Search for the cell housing the specified text and yield its (X, Y) center coordinate. 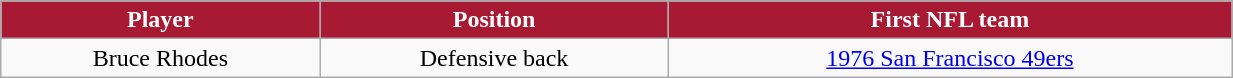
Position (494, 20)
Player (160, 20)
First NFL team (950, 20)
Defensive back (494, 58)
Bruce Rhodes (160, 58)
1976 San Francisco 49ers (950, 58)
